From the cell containing the given text, extract its center point as [X, Y] coordinate. 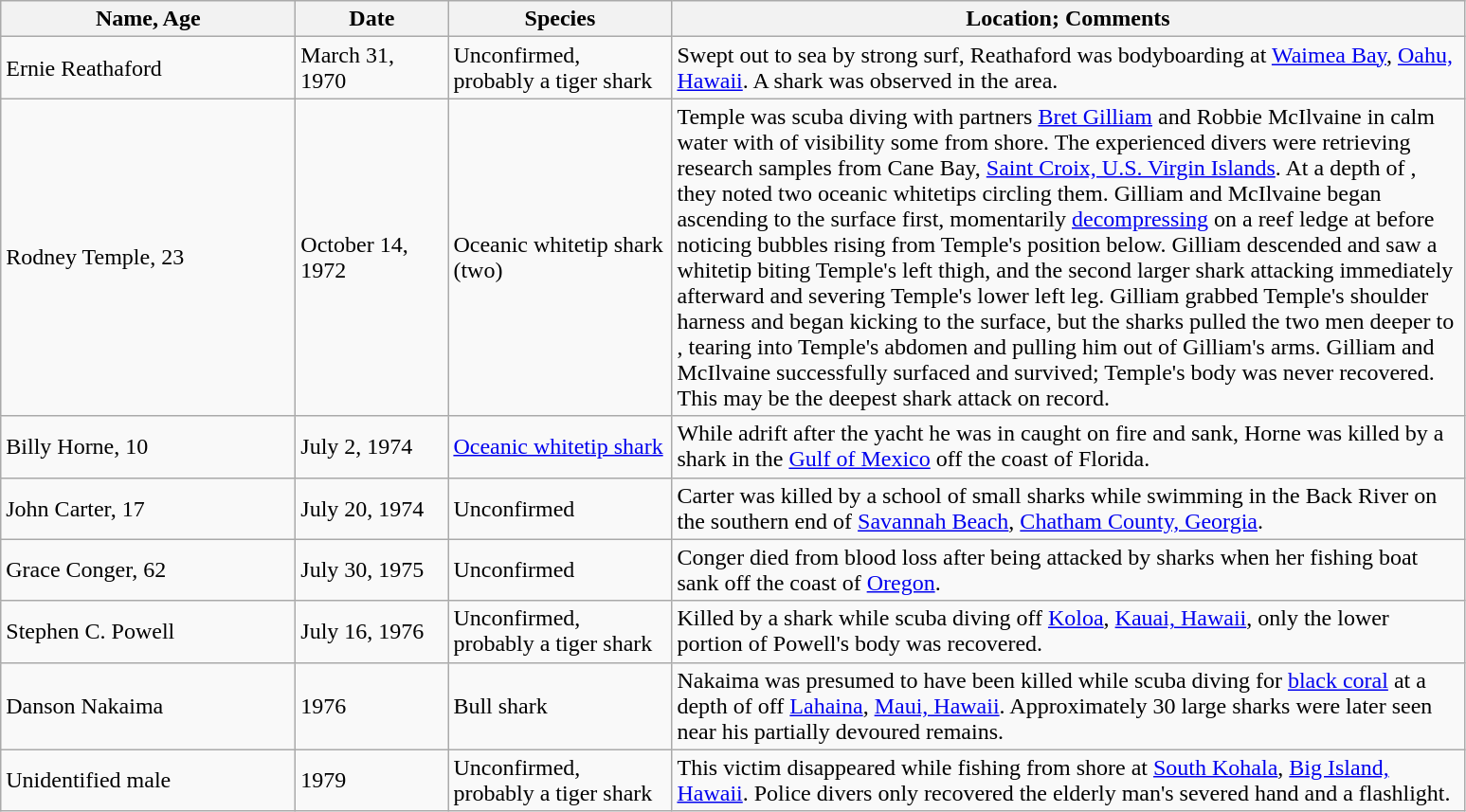
Grace Conger, 62 [148, 570]
Carter was killed by a school of small sharks while swimming in the Back River on the southern end of Savannah Beach, Chatham County, Georgia. [1068, 508]
Date [371, 19]
Oceanic whitetip shark [560, 447]
Name, Age [148, 19]
March 31, 1970 [371, 68]
Unidentified male [148, 781]
Stephen C. Powell [148, 631]
July 2, 1974 [371, 447]
1976 [371, 706]
July 20, 1974 [371, 508]
Location; Comments [1068, 19]
Ernie Reathaford [148, 68]
Oceanic whitetip shark (two) [560, 258]
Swept out to sea by strong surf, Reathaford was bodyboarding at Waimea Bay, Oahu, Hawaii. A shark was observed in the area. [1068, 68]
Conger died from blood loss after being attacked by sharks when her fishing boat sank off the coast of Oregon. [1068, 570]
Killed by a shark while scuba diving off Koloa, Kauai, Hawaii, only the lower portion of Powell's body was recovered. [1068, 631]
While adrift after the yacht he was in caught on fire and sank, Horne was killed by a shark in the Gulf of Mexico off the coast of Florida. [1068, 447]
1979 [371, 781]
Danson Nakaima [148, 706]
Billy Horne, 10 [148, 447]
October 14, 1972 [371, 258]
July 16, 1976 [371, 631]
Rodney Temple, 23 [148, 258]
Species [560, 19]
July 30, 1975 [371, 570]
John Carter, 17 [148, 508]
Bull shark [560, 706]
